Extract the [X, Y] coordinate from the center of the cell holding the provided text.  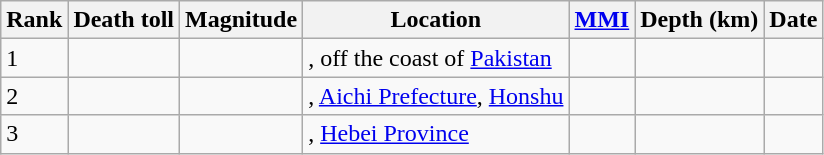
, Aichi Prefecture, Honshu [436, 96]
2 [34, 96]
Date [794, 20]
, Hebei Province [436, 134]
, off the coast of Pakistan [436, 58]
Rank [34, 20]
Location [436, 20]
MMI [602, 20]
Magnitude [242, 20]
Death toll [124, 20]
Depth (km) [700, 20]
1 [34, 58]
3 [34, 134]
